Capture the cell that displays the provided text and extract its (X, Y) central coordinate. 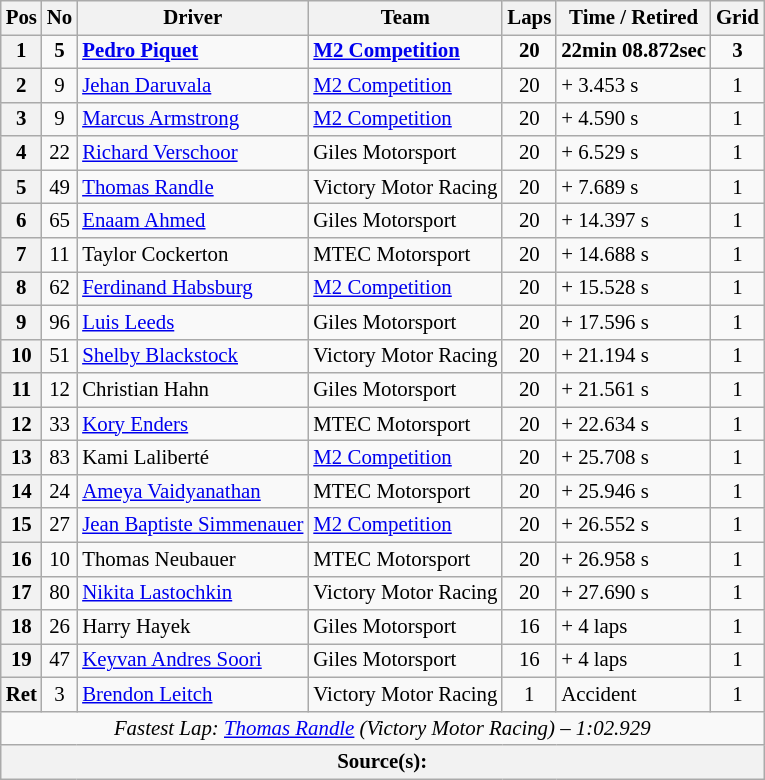
19 (22, 661)
Kami Laliberté (192, 458)
Pos (22, 18)
Thomas Randle (192, 187)
51 (60, 356)
8 (22, 288)
26 (60, 627)
2 (22, 85)
14 (22, 491)
Ret (22, 695)
Taylor Cockerton (192, 255)
Laps (529, 18)
Brendon Leitch (192, 695)
+ 21.561 s (634, 390)
+ 6.529 s (634, 153)
13 (22, 458)
Marcus Armstrong (192, 119)
+ 7.689 s (634, 187)
Shelby Blackstock (192, 356)
62 (60, 288)
15 (22, 525)
47 (60, 661)
83 (60, 458)
Enaam Ahmed (192, 221)
Fastest Lap: Thomas Randle (Victory Motor Racing) – 1:02.929 (382, 728)
+ 3.453 s (634, 85)
+ 26.552 s (634, 525)
+ 25.708 s (634, 458)
Kory Enders (192, 424)
+ 15.528 s (634, 288)
Thomas Neubauer (192, 559)
Jean Baptiste Simmenauer (192, 525)
Driver (192, 18)
+ 25.946 s (634, 491)
Christian Hahn (192, 390)
+ 26.958 s (634, 559)
Jehan Daruvala (192, 85)
No (60, 18)
Grid (738, 18)
4 (22, 153)
Ameya Vaidyanathan (192, 491)
Harry Hayek (192, 627)
+ 17.596 s (634, 322)
+ 14.688 s (634, 255)
Time / Retired (634, 18)
Richard Verschoor (192, 153)
Pedro Piquet (192, 51)
Team (405, 18)
Keyvan Andres Soori (192, 661)
+ 27.690 s (634, 593)
27 (60, 525)
Luis Leeds (192, 322)
6 (22, 221)
24 (60, 491)
96 (60, 322)
80 (60, 593)
18 (22, 627)
22 (60, 153)
49 (60, 187)
17 (22, 593)
+ 22.634 s (634, 424)
Source(s): (382, 762)
+ 14.397 s (634, 221)
Ferdinand Habsburg (192, 288)
+ 21.194 s (634, 356)
+ 4.590 s (634, 119)
33 (60, 424)
22min 08.872sec (634, 51)
7 (22, 255)
Nikita Lastochkin (192, 593)
65 (60, 221)
Accident (634, 695)
